Scan for the cell matching the given text and deliver its [X, Y] coordinate at center. 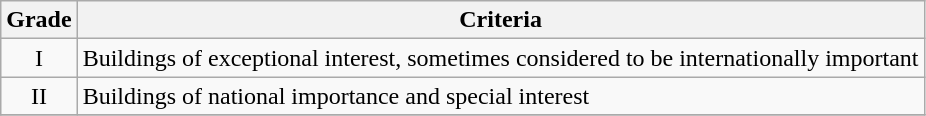
II [39, 96]
Buildings of exceptional interest, sometimes considered to be internationally important [500, 58]
I [39, 58]
Buildings of national importance and special interest [500, 96]
Grade [39, 20]
Criteria [500, 20]
